Search for the cell housing the specified text and yield its (x, y) center coordinate. 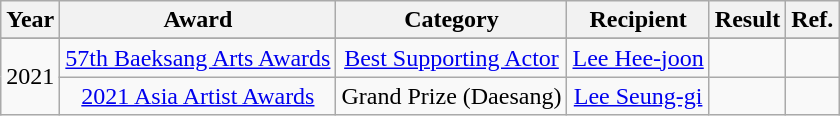
Ref. (812, 20)
Result (747, 20)
Year (30, 20)
Category (452, 20)
Award (198, 20)
Best Supporting Actor (452, 58)
2021 Asia Artist Awards (198, 96)
Grand Prize (Daesang) (452, 96)
Lee Seung-gi (638, 96)
Recipient (638, 20)
57th Baeksang Arts Awards (198, 58)
2021 (30, 77)
Lee Hee-joon (638, 58)
